Return (x, y) of the center of cell containing provided text 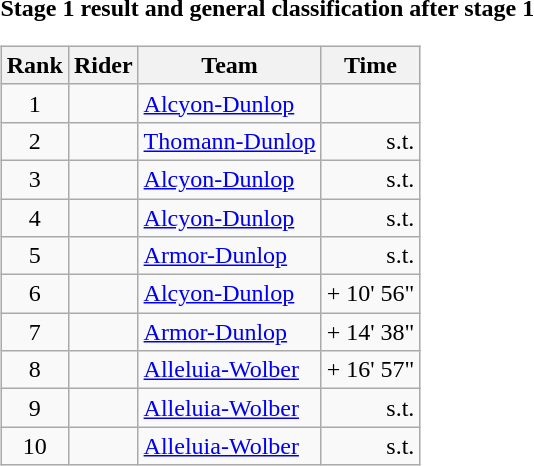
Time (370, 65)
4 (34, 217)
Team (230, 65)
6 (34, 294)
3 (34, 179)
2 (34, 141)
+ 14' 38" (370, 332)
10 (34, 446)
+ 16' 57" (370, 370)
5 (34, 256)
Rider (103, 65)
7 (34, 332)
+ 10' 56" (370, 294)
Rank (34, 65)
9 (34, 408)
8 (34, 370)
Thomann-Dunlop (230, 141)
1 (34, 103)
